Return the [X, Y] coordinate for the center point of the cell that contains the specified text.  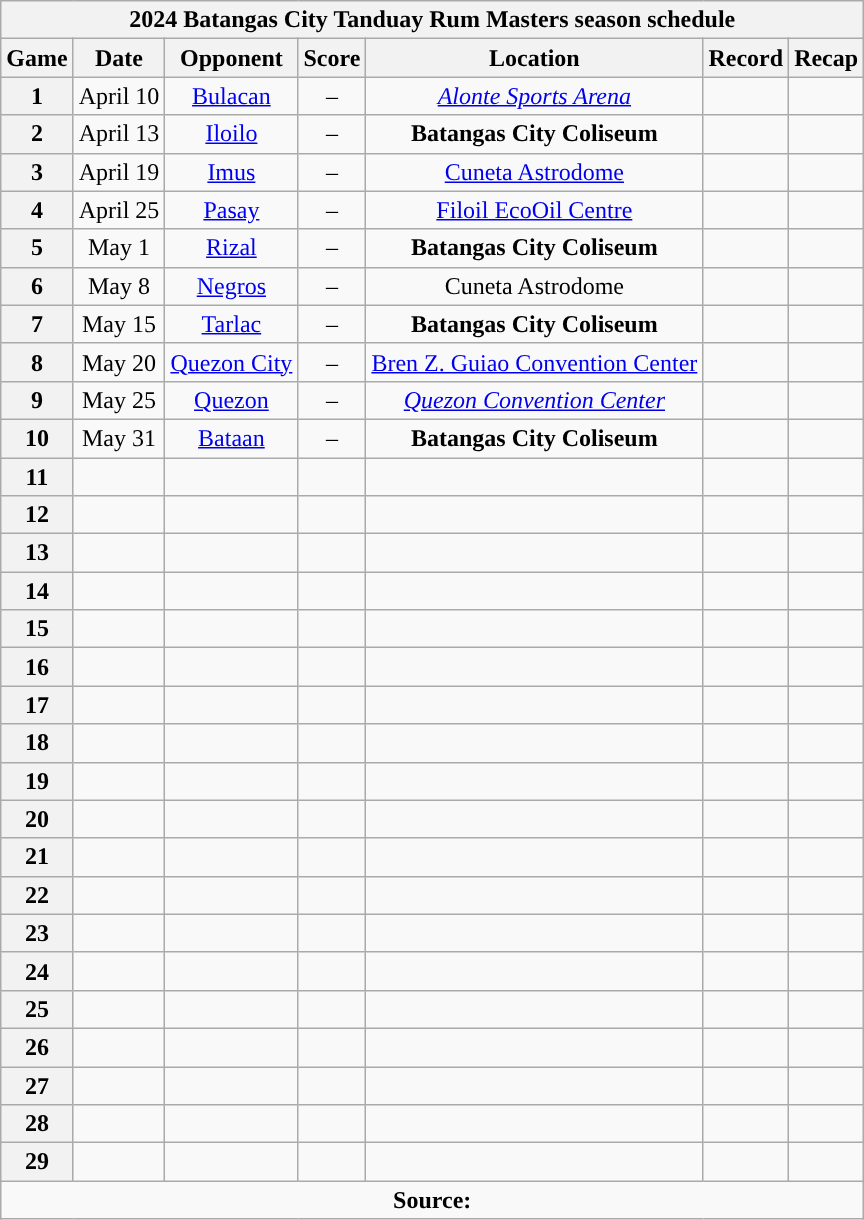
3 [37, 172]
2024 Batangas City Tanduay Rum Masters season schedule [432, 20]
Record [746, 58]
Filoil EcoOil Centre [534, 210]
21 [37, 857]
22 [37, 895]
Rizal [232, 248]
Date [119, 58]
Game [37, 58]
May 25 [119, 400]
April 13 [119, 134]
Tarlac [232, 324]
19 [37, 781]
11 [37, 477]
Quezon City [232, 362]
Source: [432, 1200]
24 [37, 971]
April 19 [119, 172]
26 [37, 1047]
29 [37, 1162]
Alonte Sports Arena [534, 96]
Bataan [232, 438]
17 [37, 705]
10 [37, 438]
Location [534, 58]
20 [37, 819]
1 [37, 96]
28 [37, 1124]
April 25 [119, 210]
May 31 [119, 438]
2 [37, 134]
Quezon Convention Center [534, 400]
May 1 [119, 248]
Bren Z. Guiao Convention Center [534, 362]
Bulacan [232, 96]
12 [37, 515]
7 [37, 324]
Quezon [232, 400]
15 [37, 629]
Recap [826, 58]
25 [37, 1009]
13 [37, 553]
Negros [232, 286]
9 [37, 400]
16 [37, 667]
5 [37, 248]
Imus [232, 172]
14 [37, 591]
6 [37, 286]
27 [37, 1085]
Pasay [232, 210]
18 [37, 743]
23 [37, 933]
April 10 [119, 96]
Iloilo [232, 134]
8 [37, 362]
4 [37, 210]
May 15 [119, 324]
Score [332, 58]
May 20 [119, 362]
Opponent [232, 58]
May 8 [119, 286]
